Capture the cell that displays the provided text and extract its (x, y) central coordinate. 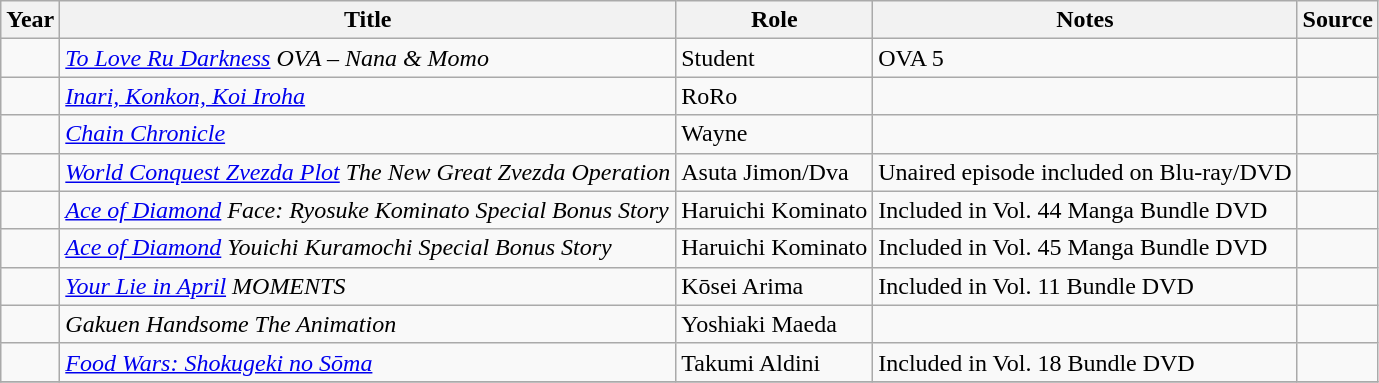
Inari, Konkon, Koi Iroha (368, 96)
Included in Vol. 44 Manga Bundle DVD (1085, 210)
Year (30, 20)
Kōsei Arima (774, 286)
Takumi Aldini (774, 362)
RoRo (774, 96)
Wayne (774, 134)
Included in Vol. 45 Manga Bundle DVD (1085, 248)
Ace of Diamond Youichi Kuramochi Special Bonus Story (368, 248)
Notes (1085, 20)
Chain Chronicle (368, 134)
Student (774, 58)
To Love Ru Darkness OVA – Nana & Momo (368, 58)
Yoshiaki Maeda (774, 324)
Unaired episode included on Blu-ray/DVD (1085, 172)
OVA 5 (1085, 58)
Asuta Jimon/Dva (774, 172)
Included in Vol. 11 Bundle DVD (1085, 286)
Your Lie in April MOMENTS (368, 286)
Source (1338, 20)
Included in Vol. 18 Bundle DVD (1085, 362)
Food Wars: Shokugeki no Sōma (368, 362)
Ace of Diamond Face: Ryosuke Kominato Special Bonus Story (368, 210)
World Conquest Zvezda Plot The New Great Zvezda Operation (368, 172)
Gakuen Handsome The Animation (368, 324)
Title (368, 20)
Role (774, 20)
